Locate the cell with the specified text and output its [X, Y] center coordinate. 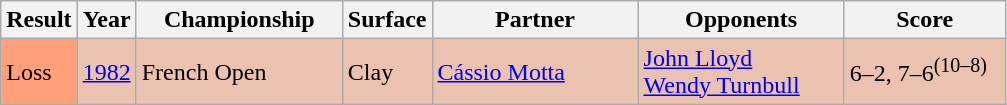
Score [924, 20]
Year [106, 20]
Championship [239, 20]
Opponents [741, 20]
Surface [387, 20]
Cássio Motta [535, 72]
1982 [106, 72]
Result [39, 20]
Clay [387, 72]
Partner [535, 20]
6–2, 7–6(10–8) [924, 72]
John Lloyd Wendy Turnbull [741, 72]
French Open [239, 72]
Loss [39, 72]
